From the cell containing the given text, extract its center point as [x, y] coordinate. 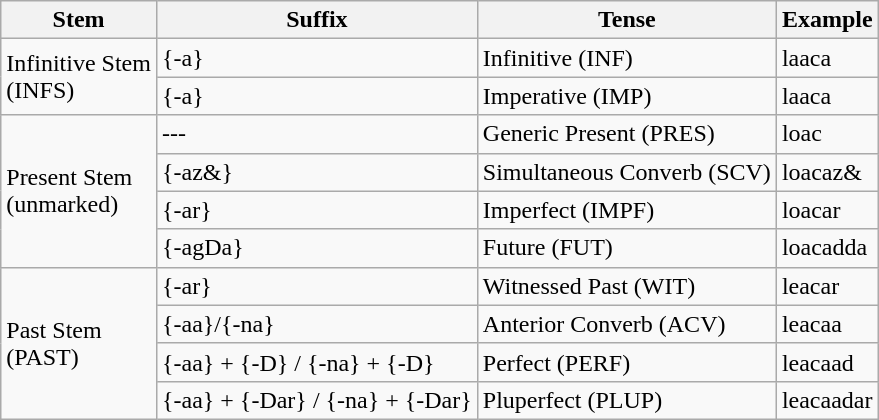
leacaa [827, 324]
{-aa}/{-na} [316, 324]
Stem [79, 20]
loacar [827, 210]
Suffix [316, 20]
{-agDa} [316, 248]
leacar [827, 286]
Infinitive (INF) [626, 58]
Witnessed Past (WIT) [626, 286]
Example [827, 20]
{-az&} [316, 172]
Present Stem(unmarked) [79, 191]
loac [827, 134]
Tense [626, 20]
Infinitive Stem(INFS) [79, 77]
Simultaneous Converb (SCV) [626, 172]
Anterior Converb (ACV) [626, 324]
Future (FUT) [626, 248]
{-aa} + {-D} / {-na} + {-D} [316, 362]
loacadda [827, 248]
Pluperfect (PLUP) [626, 400]
--- [316, 134]
Past Stem(PAST) [79, 343]
loacaz& [827, 172]
leacaadar [827, 400]
Imperative (IMP) [626, 96]
Generic Present (PRES) [626, 134]
{-aa} + {-Dar} / {-na} + {-Dar} [316, 400]
leacaad [827, 362]
Perfect (PERF) [626, 362]
Imperfect (IMPF) [626, 210]
